Provide the (X, Y) coordinate of the cell's center where the given text is located.  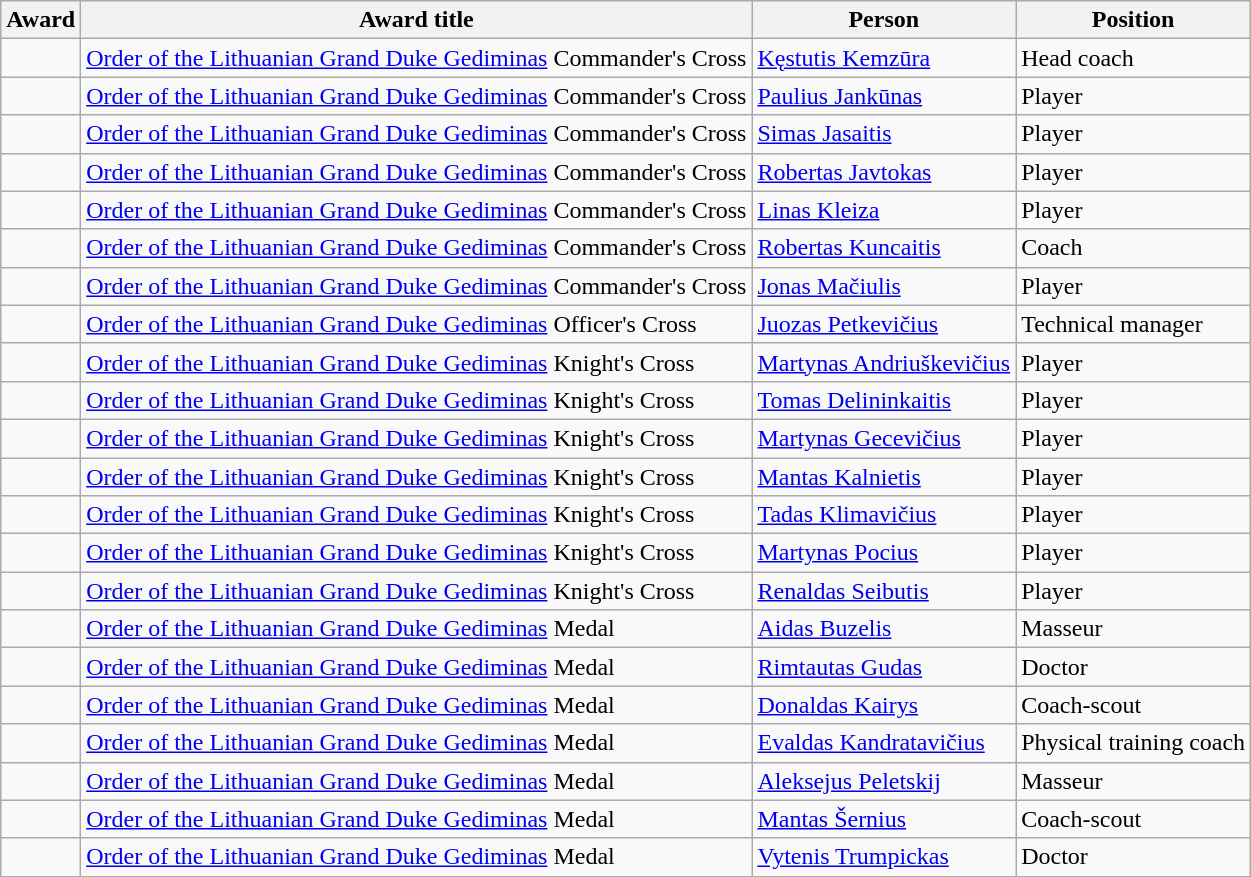
Order of the Lithuanian Grand Duke Gediminas Officer's Cross (416, 324)
Evaldas Kandratavičius (884, 743)
Head coach (1134, 58)
Coach (1134, 248)
Martynas Gecevičius (884, 438)
Linas Kleiza (884, 210)
Aidas Buzelis (884, 629)
Martynas Andriuškevičius (884, 362)
Jonas Mačiulis (884, 286)
Tadas Klimavičius (884, 515)
Physical training coach (1134, 743)
Renaldas Seibutis (884, 591)
Donaldas Kairys (884, 705)
Robertas Kuncaitis (884, 248)
Vytenis Trumpickas (884, 857)
Kęstutis Kemzūra (884, 58)
Rimtautas Gudas (884, 667)
Mantas Kalnietis (884, 477)
Robertas Javtokas (884, 172)
Award (41, 20)
Award title (416, 20)
Position (1134, 20)
Aleksejus Peletskij (884, 781)
Person (884, 20)
Martynas Pocius (884, 553)
Paulius Jankūnas (884, 96)
Tomas Delininkaitis (884, 400)
Juozas Petkevičius (884, 324)
Simas Jasaitis (884, 134)
Mantas Šernius (884, 819)
Technical manager (1134, 324)
